Pinpoint the cell where the given text exists, returning its [x, y] midpoint coordinate. 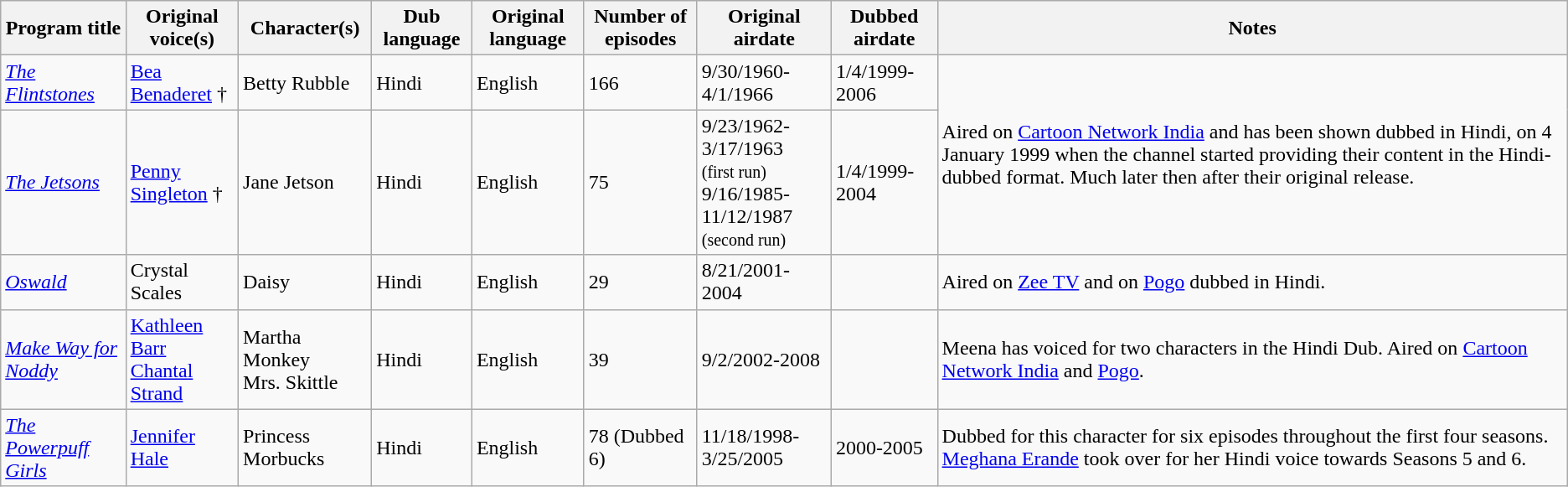
Dub language [422, 28]
Dubbed airdate [885, 28]
78 (Dubbed 6) [640, 448]
Meena has voiced for two characters in the Hindi Dub. Aired on Cartoon Network India and Pogo. [1252, 359]
11/18/1998-3/25/2005 [764, 448]
Number of episodes [640, 28]
Martha Monkey Mrs. Skittle [305, 359]
Jennifer Hale [182, 448]
Notes [1252, 28]
Original airdate [764, 28]
Penny Singleton † [182, 183]
Aired on Zee TV and on Pogo dubbed in Hindi. [1252, 282]
9/30/1960-4/1/1966 [764, 82]
Original language [528, 28]
The Flintstones [64, 82]
8/21/2001-2004 [764, 282]
The Jetsons [64, 183]
75 [640, 183]
Jane Jetson [305, 183]
Bea Benaderet † [182, 82]
Original voice(s) [182, 28]
39 [640, 359]
2000-2005 [885, 448]
Daisy [305, 282]
166 [640, 82]
9/23/1962-3/17/1963 (first run) 9/16/1985-11/12/1987 (second run) [764, 183]
Crystal Scales [182, 282]
Betty Rubble [305, 82]
1/4/1999-2004 [885, 183]
Oswald [64, 282]
9/2/2002-2008 [764, 359]
1/4/1999-2006 [885, 82]
The Powerpuff Girls [64, 448]
Kathleen Barr Chantal Strand [182, 359]
Make Way for Noddy [64, 359]
Dubbed for this character for six episodes throughout the first four seasons. Meghana Erande took over for her Hindi voice towards Seasons 5 and 6. [1252, 448]
Program title [64, 28]
29 [640, 282]
Character(s) [305, 28]
Princess Morbucks [305, 448]
